Determine the [X, Y] coordinate at the center of the cell enclosing the given text.  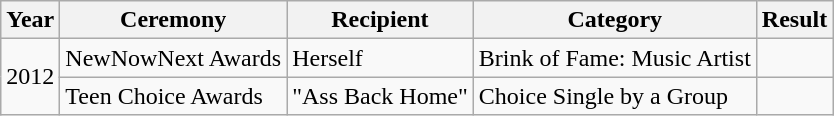
2012 [30, 77]
Herself [380, 58]
Choice Single by a Group [614, 96]
"Ass Back Home" [380, 96]
Result [794, 20]
NewNowNext Awards [174, 58]
Category [614, 20]
Brink of Fame: Music Artist [614, 58]
Ceremony [174, 20]
Recipient [380, 20]
Teen Choice Awards [174, 96]
Year [30, 20]
